Output the [x, y] coordinate of the center of the cell containing the given text.  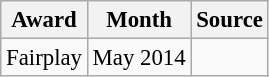
May 2014 [139, 58]
Source [230, 20]
Month [139, 20]
Award [44, 20]
Fairplay [44, 58]
